Provide the [X, Y] coordinate of the cell's center where the given text is located.  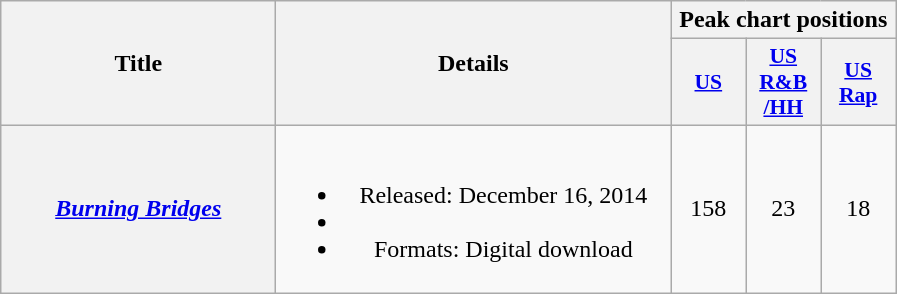
USRap [858, 82]
Details [474, 64]
US [708, 82]
Peak chart positions [784, 20]
158 [708, 208]
23 [784, 208]
18 [858, 208]
Title [138, 64]
USR&B/HH [784, 82]
Burning Bridges [138, 208]
Released: December 16, 2014Formats: Digital download [474, 208]
